For the text-containing cell, return its midpoint in [x, y] coordinate format. 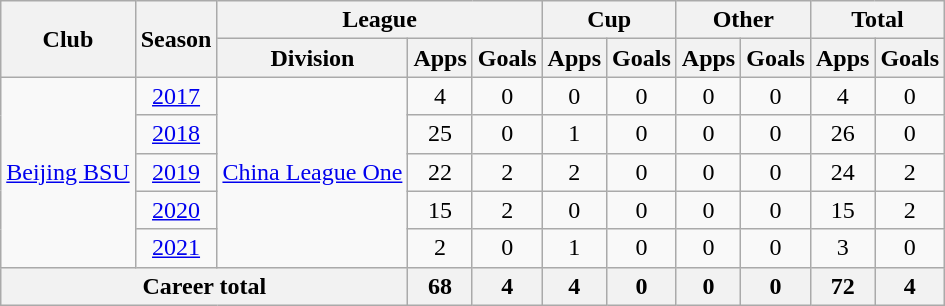
2019 [176, 172]
26 [842, 134]
2020 [176, 210]
2017 [176, 96]
Career total [204, 286]
Other [743, 20]
Total [877, 20]
68 [440, 286]
2021 [176, 248]
Beijing BSU [68, 172]
2018 [176, 134]
22 [440, 172]
League [380, 20]
24 [842, 172]
China League One [312, 172]
Cup [609, 20]
72 [842, 286]
Division [312, 58]
Season [176, 39]
3 [842, 248]
25 [440, 134]
Club [68, 39]
